Provide the [X, Y] coordinate of the cell's center where the given text is located.  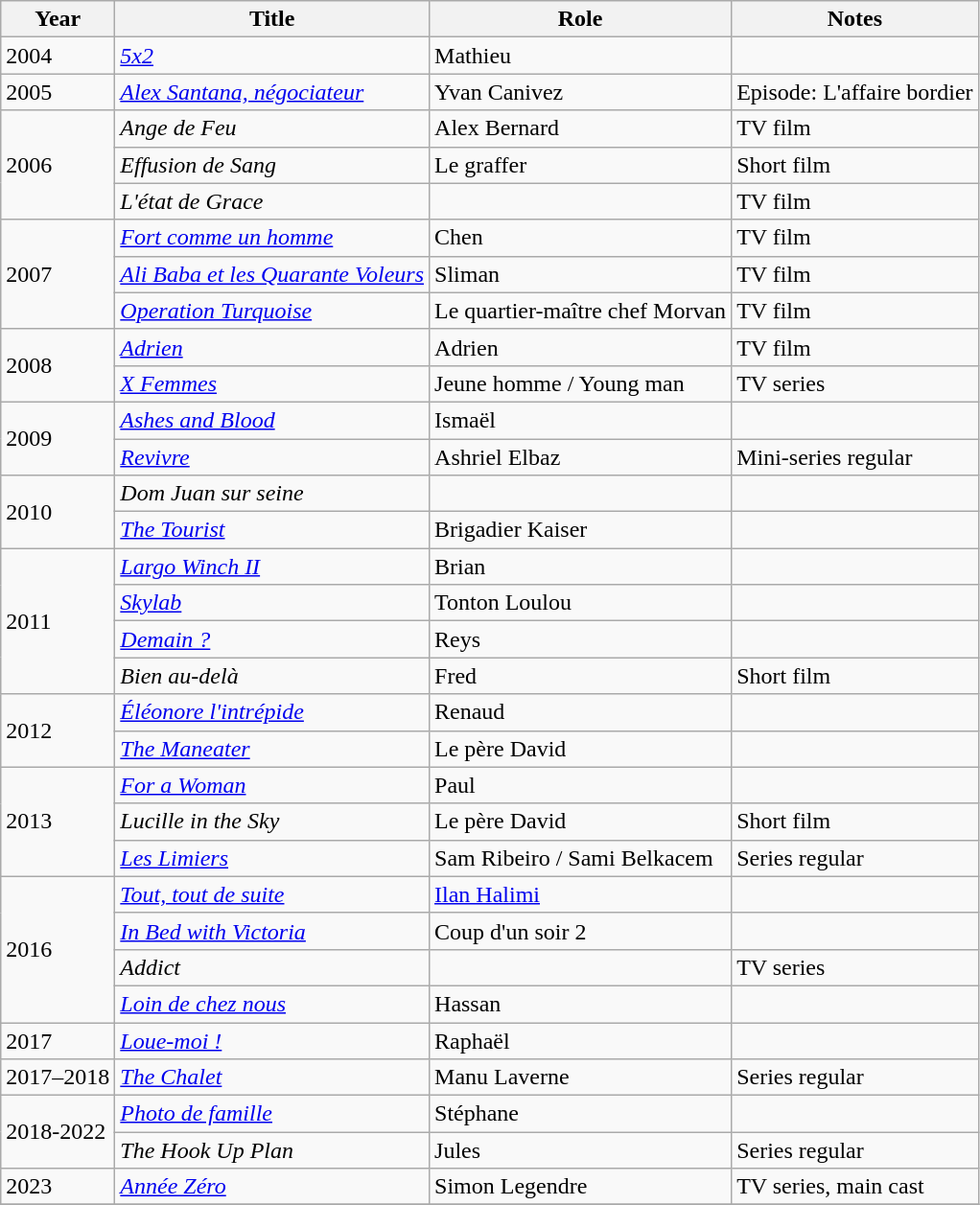
2006 [58, 165]
5x2 [272, 56]
Role [581, 19]
Jeune homme / Young man [581, 383]
Ange de Feu [272, 128]
Addict [272, 967]
Raphaël [581, 1040]
2016 [58, 949]
The Chalet [272, 1078]
Largo Winch II [272, 567]
Ashes and Blood [272, 420]
Éléonore l'intrépide [272, 712]
TV series, main cast [855, 1187]
Tonton Loulou [581, 603]
Year [58, 19]
2005 [58, 92]
2013 [58, 822]
Le graffer [581, 165]
Loue-moi ! [272, 1040]
Les Limiers [272, 858]
Ismaël [581, 420]
Ali Baba et les Quarante Voleurs [272, 274]
Title [272, 19]
Alex Santana, négociateur [272, 92]
Tout, tout de suite [272, 894]
Le quartier-maître chef Morvan [581, 311]
2011 [58, 621]
Jules [581, 1150]
Brian [581, 567]
Mathieu [581, 56]
Ilan Halimi [581, 894]
Revivre [272, 457]
Lucille in the Sky [272, 822]
2017–2018 [58, 1078]
Sliman [581, 274]
Fred [581, 676]
2009 [58, 438]
Brigadier Kaiser [581, 530]
Dom Juan sur seine [272, 494]
Operation Turquoise [272, 311]
Notes [855, 19]
2007 [58, 274]
Skylab [272, 603]
Coup d'un soir 2 [581, 931]
2012 [58, 730]
Simon Legendre [581, 1187]
Episode: L'affaire bordier [855, 92]
Manu Laverne [581, 1078]
X Femmes [272, 383]
Reys [581, 639]
The Maneater [272, 749]
2017 [58, 1040]
2004 [58, 56]
Chen [581, 238]
Alex Bernard [581, 128]
Yvan Canivez [581, 92]
Photo de famille [272, 1114]
The Hook Up Plan [272, 1150]
Bien au-delà [272, 676]
Renaud [581, 712]
The Tourist [272, 530]
Stéphane [581, 1114]
2008 [58, 365]
Fort comme un homme [272, 238]
Sam Ribeiro / Sami Belkacem [581, 858]
Paul [581, 785]
Hassan [581, 1004]
In Bed with Victoria [272, 931]
Loin de chez nous [272, 1004]
L'état de Grace [272, 201]
2018-2022 [58, 1132]
Effusion de Sang [272, 165]
2010 [58, 512]
Ashriel Elbaz [581, 457]
Année Zéro [272, 1187]
For a Woman [272, 785]
2023 [58, 1187]
Mini-series regular [855, 457]
Demain ? [272, 639]
